Provide the (x, y) coordinate of the cell's center where the given text is located.  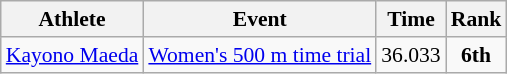
36.033 (410, 55)
Time (410, 19)
Event (260, 19)
Women's 500 m time trial (260, 55)
Kayono Maeda (72, 55)
Rank (476, 19)
Athlete (72, 19)
6th (476, 55)
